Find where the given text appears and provide that cell's center as (X, Y) coordinate. 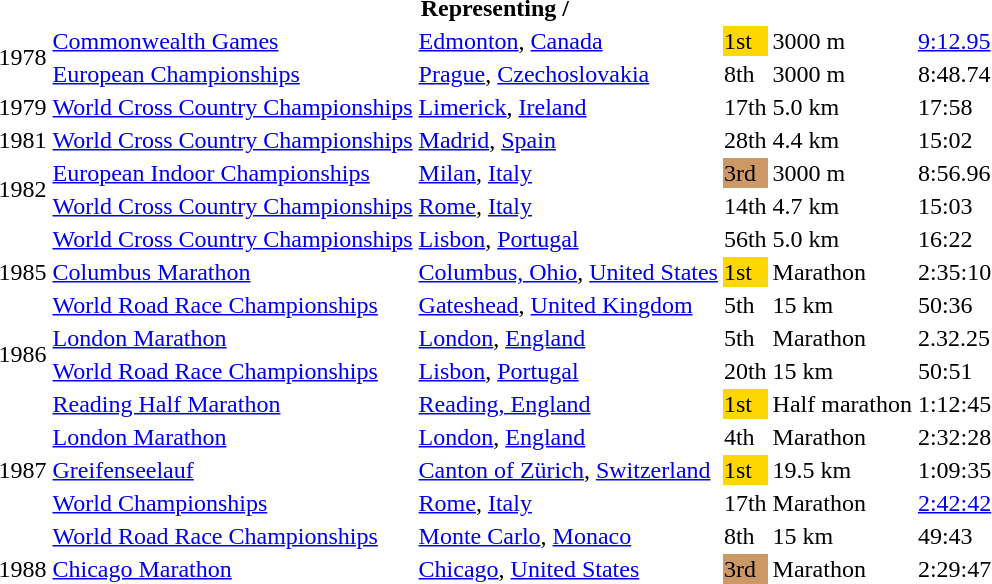
56th (745, 239)
Columbus, Ohio, United States (568, 272)
Madrid, Spain (568, 140)
15:02 (954, 140)
8:48.74 (954, 74)
2.32.25 (954, 338)
Chicago Marathon (232, 569)
European Indoor Championships (232, 173)
1:09:35 (954, 470)
50:36 (954, 305)
Greifenseelauf (232, 470)
Monte Carlo, Monaco (568, 536)
2:29:47 (954, 569)
Reading, England (568, 404)
17:58 (954, 107)
Milan, Italy (568, 173)
49:43 (954, 536)
Gateshead, United Kingdom (568, 305)
15:03 (954, 206)
Half marathon (842, 404)
European Championships (232, 74)
16:22 (954, 239)
8:56.96 (954, 173)
Canton of Zürich, Switzerland (568, 470)
50:51 (954, 371)
28th (745, 140)
1:12:45 (954, 404)
Chicago, United States (568, 569)
4th (745, 437)
Prague, Czechoslovakia (568, 74)
2:32:28 (954, 437)
4.4 km (842, 140)
Reading Half Marathon (232, 404)
14th (745, 206)
2:42:42 (954, 503)
19.5 km (842, 470)
20th (745, 371)
Edmonton, Canada (568, 41)
Commonwealth Games (232, 41)
9:12.95 (954, 41)
2:35:10 (954, 272)
4.7 km (842, 206)
World Championships (232, 503)
Limerick, Ireland (568, 107)
Columbus Marathon (232, 272)
